Output the [x, y] coordinate of the center of the cell containing the given text.  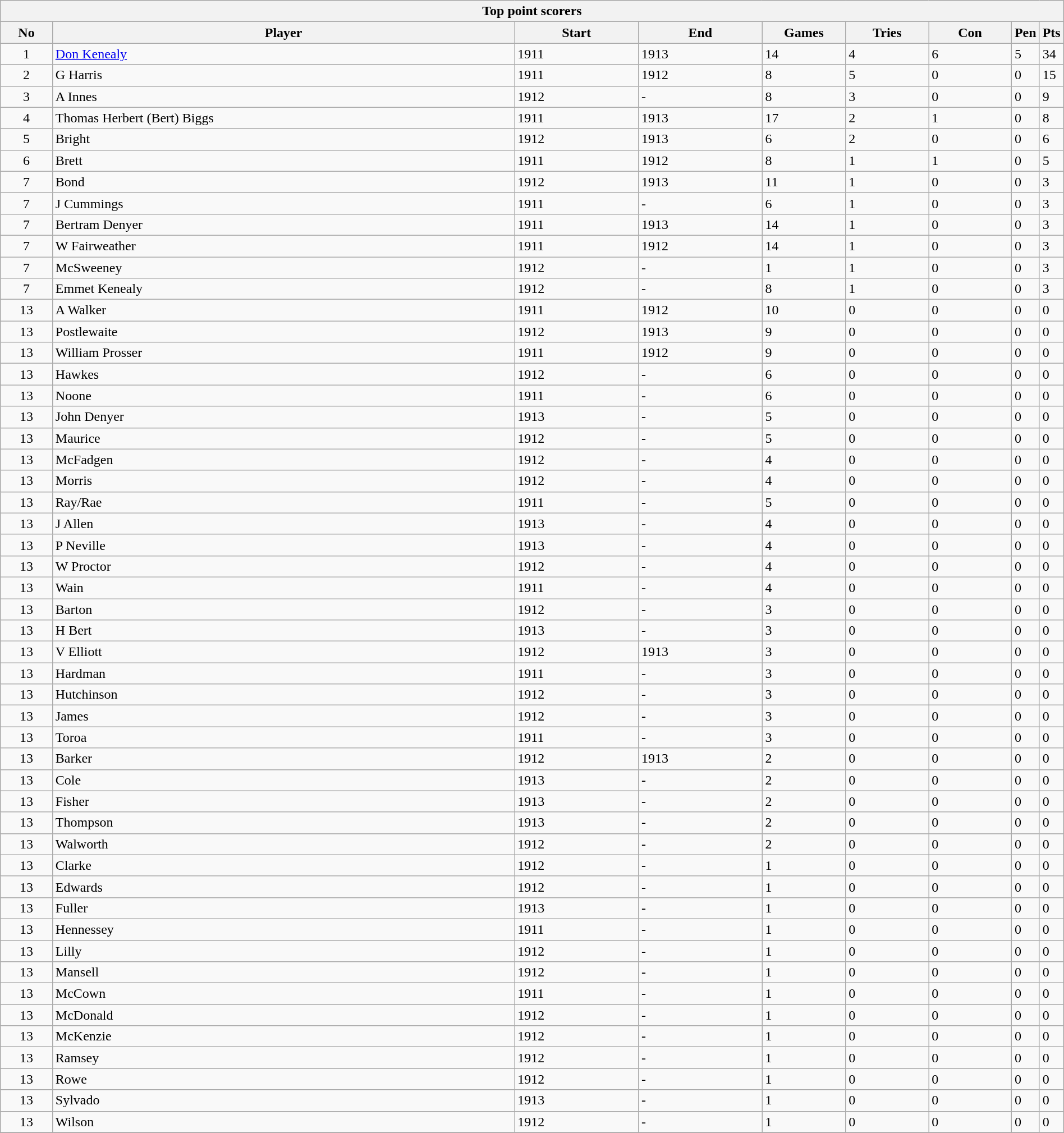
Rowe [283, 1079]
McDonald [283, 1015]
A Innes [283, 97]
J Cummings [283, 203]
Noone [283, 396]
Thompson [283, 823]
Bertram Denyer [283, 224]
Walworth [283, 844]
W Proctor [283, 566]
Emmet Kenealy [283, 289]
H Bert [283, 631]
Mansell [283, 973]
17 [804, 118]
William Prosser [283, 353]
Hardman [283, 673]
Ray/Rae [283, 502]
James [283, 716]
Thomas Herbert (Bert) Biggs [283, 118]
McKenzie [283, 1036]
Maurice [283, 438]
Brett [283, 160]
McCown [283, 994]
15 [1052, 75]
Cole [283, 780]
Player [283, 33]
Lilly [283, 951]
Fuller [283, 908]
G Harris [283, 75]
A Walker [283, 310]
J Allen [283, 524]
McSweeney [283, 268]
Ramsey [283, 1058]
Games [804, 33]
W Fairweather [283, 246]
Fisher [283, 801]
No [27, 33]
Clarke [283, 865]
34 [1052, 54]
Toroa [283, 737]
Bright [283, 139]
Pts [1052, 33]
Wilson [283, 1122]
Top point scorers [532, 11]
Wain [283, 588]
Bond [283, 182]
Sylvado [283, 1100]
10 [804, 310]
Edwards [283, 887]
V Elliott [283, 652]
Hennessey [283, 929]
Pen [1025, 33]
Hutchinson [283, 695]
John Denyer [283, 417]
End [700, 33]
Barker [283, 759]
Barton [283, 609]
Morris [283, 481]
Don Kenealy [283, 54]
Con [970, 33]
P Neville [283, 545]
Start [577, 33]
Postlewaite [283, 332]
11 [804, 182]
McFadgen [283, 460]
Hawkes [283, 374]
Tries [887, 33]
